Detect which cell encompasses the target text, then output its (X, Y) center coordinate. 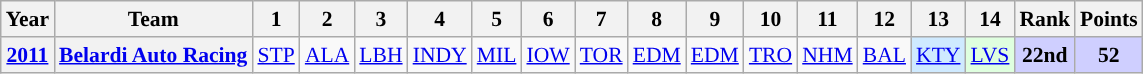
TRO (770, 55)
MIL (497, 55)
STP (276, 55)
Year (28, 19)
4 (440, 19)
BAL (884, 55)
LVS (990, 55)
Rank (1044, 19)
ALA (327, 55)
3 (380, 19)
LBH (380, 55)
11 (828, 19)
IOW (548, 55)
Belardi Auto Racing (153, 55)
8 (657, 19)
Points (1109, 19)
2 (327, 19)
1 (276, 19)
52 (1109, 55)
9 (715, 19)
6 (548, 19)
12 (884, 19)
13 (938, 19)
KTY (938, 55)
10 (770, 19)
2011 (28, 55)
22nd (1044, 55)
NHM (828, 55)
14 (990, 19)
Team (153, 19)
TOR (602, 55)
INDY (440, 55)
5 (497, 19)
7 (602, 19)
